Locate the cell with the specified text and output its (x, y) center coordinate. 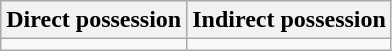
Indirect possession (290, 20)
Direct possession (94, 20)
